Return [X, Y] of the center of cell containing provided text 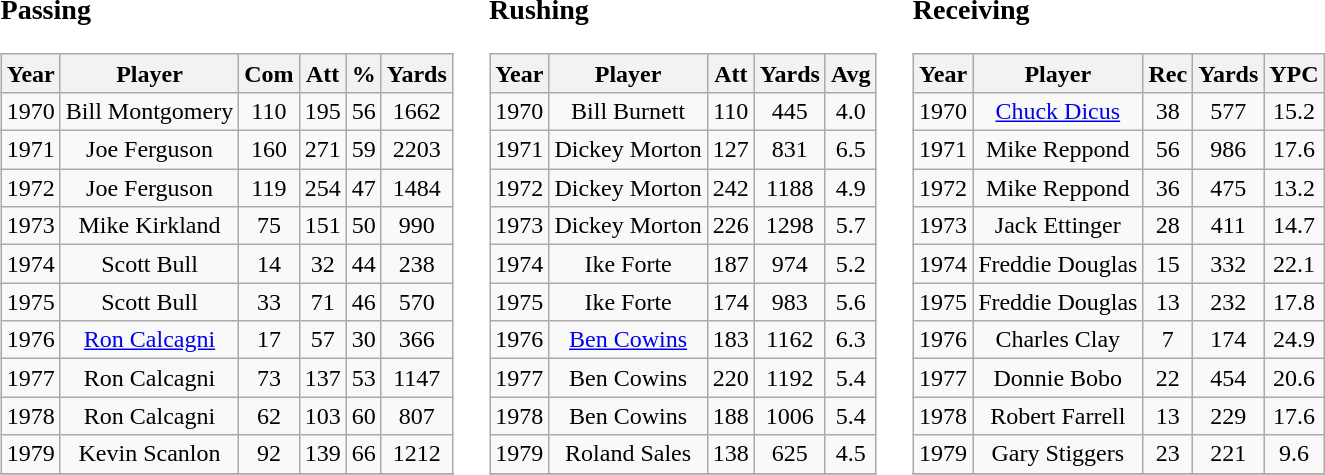
5.6 [850, 302]
445 [790, 111]
75 [269, 226]
YPC [1294, 73]
1298 [790, 226]
% [364, 73]
73 [269, 378]
36 [1168, 188]
Mike Kirkland [149, 226]
15 [1168, 264]
1188 [790, 188]
625 [790, 454]
14.7 [1294, 226]
160 [269, 150]
183 [730, 340]
195 [322, 111]
983 [790, 302]
5.7 [850, 226]
Jack Ettinger [1058, 226]
53 [364, 378]
229 [1228, 416]
221 [1228, 454]
187 [730, 264]
22.1 [1294, 264]
220 [730, 378]
4.9 [850, 188]
570 [416, 302]
62 [269, 416]
127 [730, 150]
990 [416, 226]
23 [1168, 454]
50 [364, 226]
30 [364, 340]
47 [364, 188]
Donnie Bobo [1058, 378]
57 [322, 340]
66 [364, 454]
2203 [416, 150]
Avg [850, 73]
271 [322, 150]
Roland Sales [628, 454]
577 [1228, 111]
986 [1228, 150]
254 [322, 188]
974 [790, 264]
38 [1168, 111]
9.6 [1294, 454]
44 [364, 264]
Kevin Scanlon [149, 454]
Gary Stiggers [1058, 454]
Bill Montgomery [149, 111]
6.3 [850, 340]
24.9 [1294, 340]
Charles Clay [1058, 340]
6.5 [850, 150]
Rec [1168, 73]
32 [322, 264]
188 [730, 416]
4.5 [850, 454]
Chuck Dicus [1058, 111]
71 [322, 302]
59 [364, 150]
1192 [790, 378]
1147 [416, 378]
1212 [416, 454]
22 [1168, 378]
60 [364, 416]
103 [322, 416]
242 [730, 188]
13.2 [1294, 188]
46 [364, 302]
137 [322, 378]
Robert Farrell [1058, 416]
807 [416, 416]
14 [269, 264]
15.2 [1294, 111]
4.0 [850, 111]
28 [1168, 226]
232 [1228, 302]
238 [416, 264]
454 [1228, 378]
831 [790, 150]
332 [1228, 264]
33 [269, 302]
92 [269, 454]
138 [730, 454]
119 [269, 188]
1162 [790, 340]
1662 [416, 111]
17 [269, 340]
7 [1168, 340]
5.2 [850, 264]
17.8 [1294, 302]
151 [322, 226]
411 [1228, 226]
1006 [790, 416]
475 [1228, 188]
20.6 [1294, 378]
139 [322, 454]
Bill Burnett [628, 111]
366 [416, 340]
226 [730, 226]
1484 [416, 188]
Com [269, 73]
